Return the [x, y] coordinate for the center point of the cell that contains the specified text.  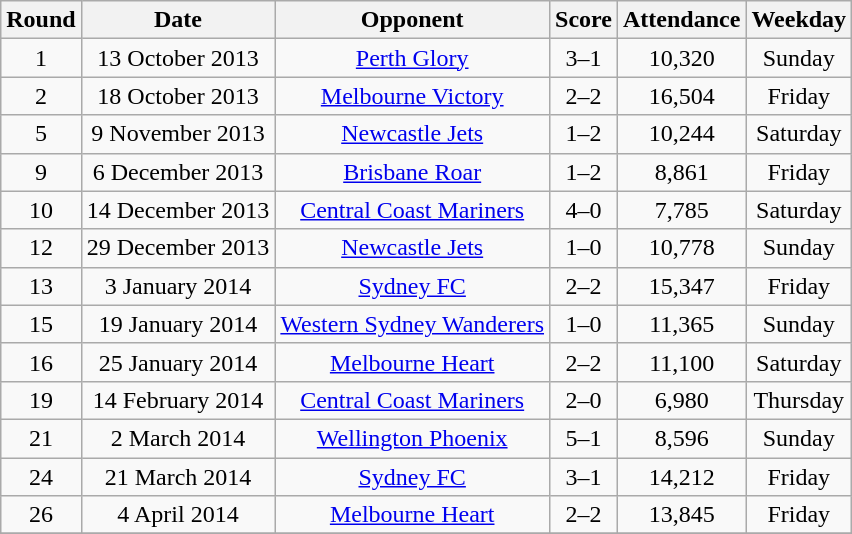
13,845 [681, 515]
Wellington Phoenix [412, 438]
11,365 [681, 324]
14 February 2014 [178, 400]
21 March 2014 [178, 477]
10,320 [681, 58]
4 April 2014 [178, 515]
14,212 [681, 477]
26 [41, 515]
19 January 2014 [178, 324]
24 [41, 477]
Weekday [799, 20]
3 January 2014 [178, 286]
2 [41, 96]
Round [41, 20]
Brisbane Roar [412, 172]
18 October 2013 [178, 96]
Perth Glory [412, 58]
12 [41, 248]
16,504 [681, 96]
6,980 [681, 400]
Western Sydney Wanderers [412, 324]
Date [178, 20]
5–1 [584, 438]
11,100 [681, 362]
Thursday [799, 400]
25 January 2014 [178, 362]
10,244 [681, 134]
6 December 2013 [178, 172]
5 [41, 134]
4–0 [584, 210]
2–0 [584, 400]
1 [41, 58]
13 [41, 286]
29 December 2013 [178, 248]
19 [41, 400]
13 October 2013 [178, 58]
21 [41, 438]
Score [584, 20]
Melbourne Victory [412, 96]
16 [41, 362]
Opponent [412, 20]
10 [41, 210]
15 [41, 324]
9 [41, 172]
14 December 2013 [178, 210]
7,785 [681, 210]
10,778 [681, 248]
8,861 [681, 172]
8,596 [681, 438]
15,347 [681, 286]
2 March 2014 [178, 438]
Attendance [681, 20]
9 November 2013 [178, 134]
